Return the [X, Y] coordinate for the center point of the cell that contains the specified text.  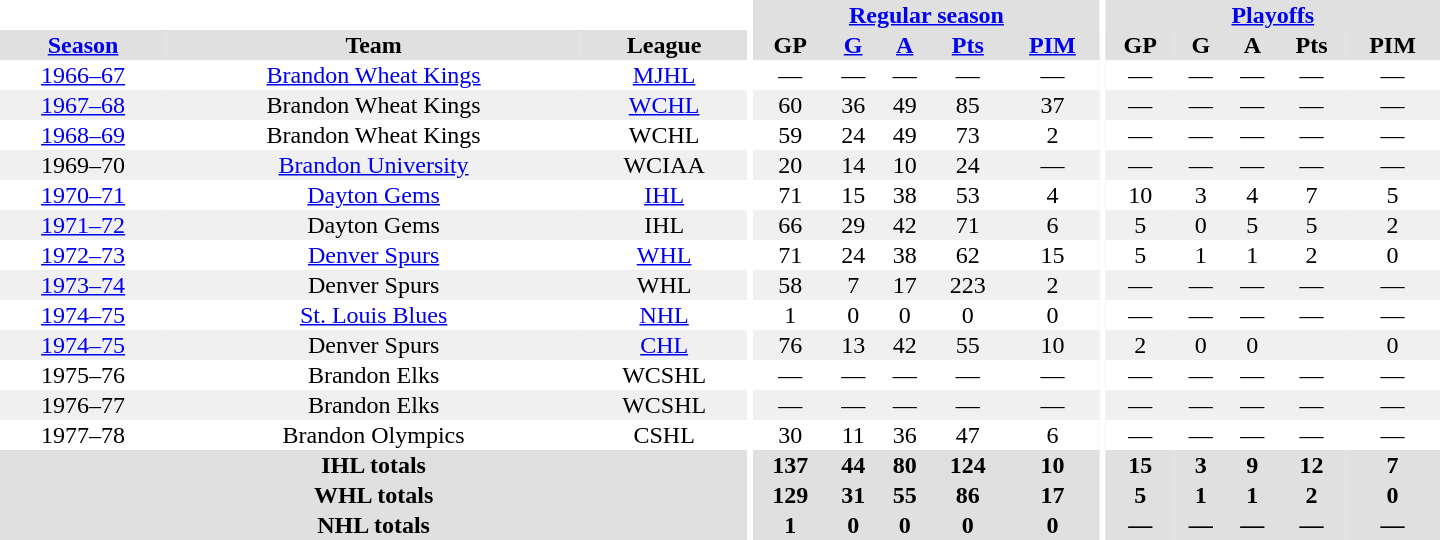
73 [968, 135]
80 [905, 465]
12 [1312, 465]
9 [1253, 465]
29 [853, 225]
137 [790, 465]
Team [374, 45]
NHL totals [374, 525]
Regular season [926, 15]
League [664, 45]
59 [790, 135]
66 [790, 225]
1973–74 [83, 285]
MJHL [664, 75]
44 [853, 465]
13 [853, 345]
Brandon Olympics [374, 435]
1969–70 [83, 165]
85 [968, 105]
30 [790, 435]
60 [790, 105]
Playoffs [1273, 15]
1967–68 [83, 105]
Season [83, 45]
14 [853, 165]
WHL totals [374, 495]
1976–77 [83, 405]
20 [790, 165]
11 [853, 435]
31 [853, 495]
1971–72 [83, 225]
62 [968, 255]
CSHL [664, 435]
CHL [664, 345]
NHL [664, 315]
53 [968, 195]
223 [968, 285]
1970–71 [83, 195]
58 [790, 285]
1977–78 [83, 435]
1968–69 [83, 135]
1966–67 [83, 75]
1972–73 [83, 255]
37 [1052, 105]
47 [968, 435]
Brandon University [374, 165]
129 [790, 495]
IHL totals [374, 465]
124 [968, 465]
86 [968, 495]
76 [790, 345]
1975–76 [83, 375]
WCIAA [664, 165]
St. Louis Blues [374, 315]
